Find where the given text appears and provide that cell's center as [x, y] coordinate. 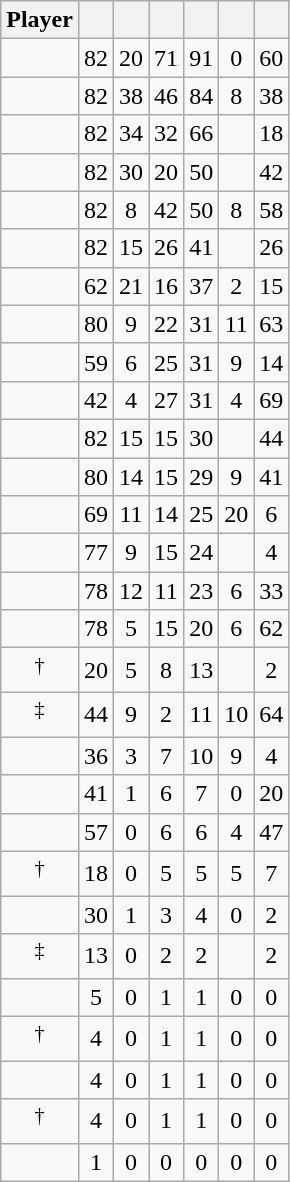
64 [272, 714]
23 [202, 591]
22 [166, 324]
77 [96, 553]
46 [166, 96]
63 [272, 324]
66 [202, 134]
47 [272, 832]
59 [96, 362]
37 [202, 286]
21 [132, 286]
Player [40, 20]
57 [96, 832]
29 [202, 477]
32 [166, 134]
27 [166, 400]
58 [272, 210]
60 [272, 58]
36 [96, 756]
34 [132, 134]
71 [166, 58]
91 [202, 58]
24 [202, 553]
84 [202, 96]
33 [272, 591]
16 [166, 286]
12 [132, 591]
